Identify which cell holds the provided text, then report its [x, y] central coordinate. 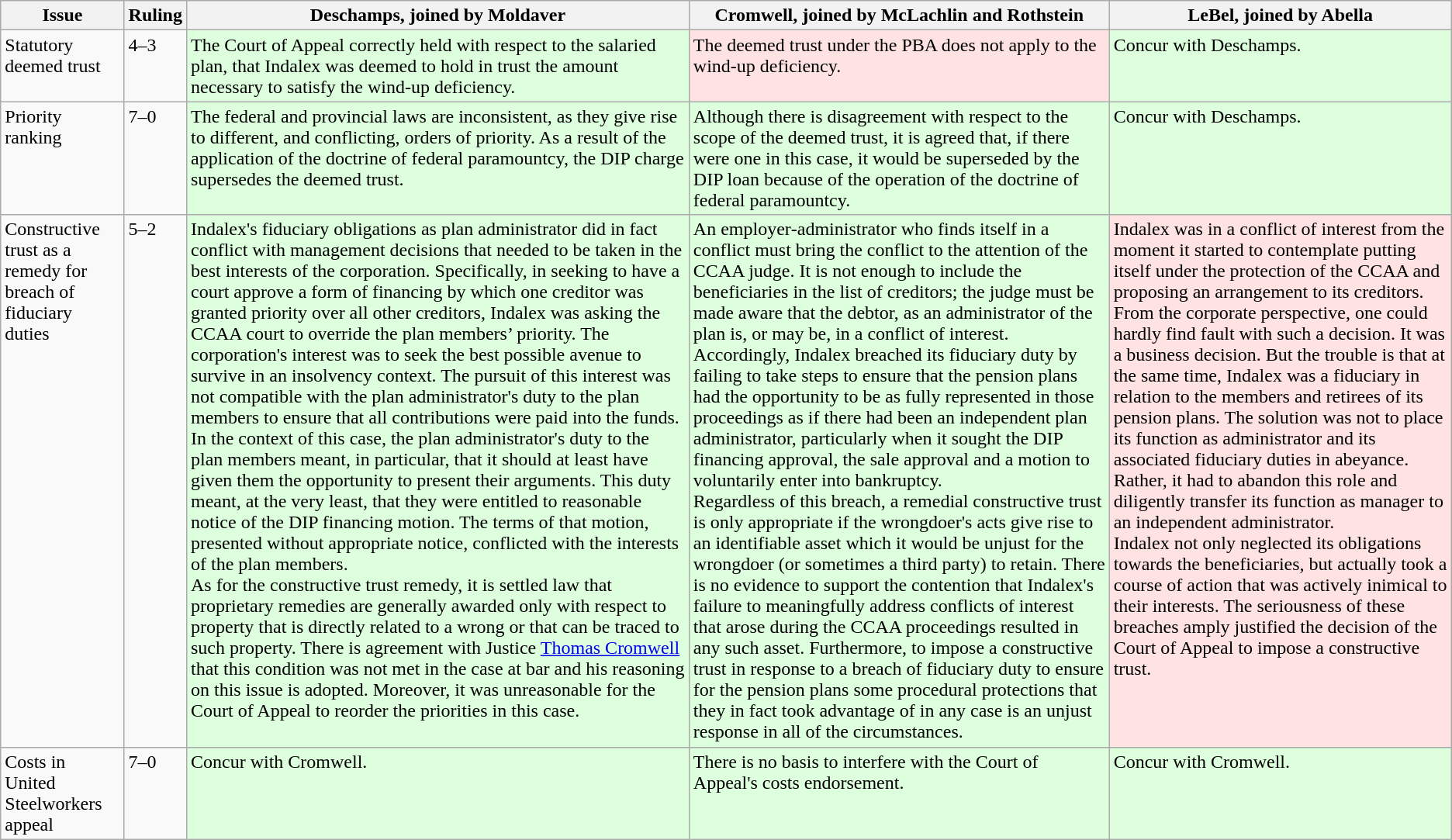
LeBel, joined by Abella [1280, 16]
There is no basis to interfere with the Court of Appeal's costs endorsement. [899, 793]
Statutory deemed trust [62, 66]
4–3 [155, 66]
Priority ranking [62, 158]
Constructive trust as a remedy for breach of fiduciary duties [62, 481]
The deemed trust under the PBA does not apply to the wind‑up deficiency. [899, 66]
Deschamps, joined by Moldaver [437, 16]
Issue [62, 16]
Ruling [155, 16]
Cromwell, joined by McLachlin and Rothstein [899, 16]
Costs in United Steelworkers appeal [62, 793]
5–2 [155, 481]
